Output the [x, y] coordinate of the center of the cell containing the given text.  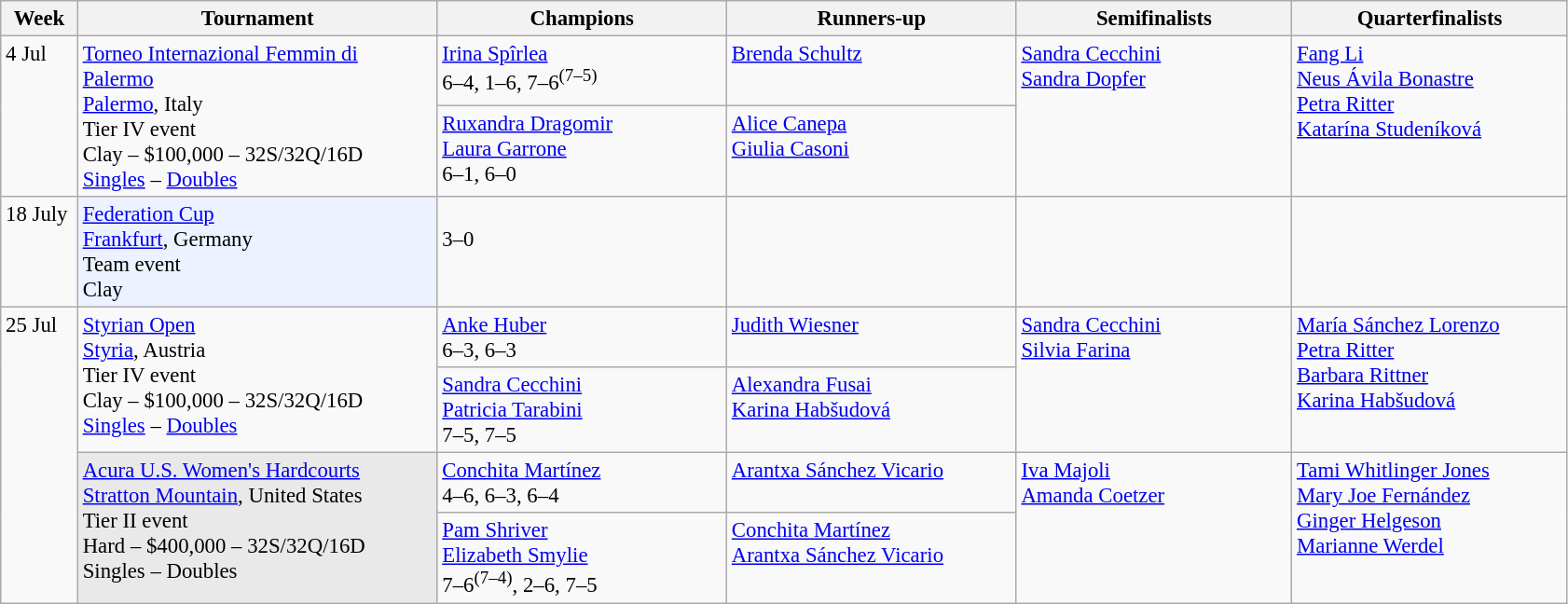
Acura U.S. Women's Hardcourts Stratton Mountain, United StatesTier II eventHard – $400,000 – 32S/32Q/16D Singles – Doubles [257, 528]
Brenda Schultz [873, 71]
Alice Canepa Giulia Casoni [873, 151]
Federation CupFrankfurt, GermanyTeam eventClay [257, 252]
Anke Huber6–3, 6–3 [582, 337]
3–0 [582, 252]
Champions [582, 19]
Sandra Cecchini Patricia Tarabini 7–5, 7–5 [582, 410]
Tami Whitlinger Jones Mary Joe Fernández Ginger Helgeson Marianne Werdel [1430, 528]
Week [39, 19]
Iva Majoli Amanda Coetzer [1154, 528]
4 Jul [39, 117]
Pam Shriver Elizabeth Smylie 7–6(7–4), 2–6, 7–5 [582, 557]
María Sánchez Lorenzo Petra Ritter Barbara Rittner Karina Habšudová [1430, 380]
Conchita Martínez Arantxa Sánchez Vicario [873, 557]
Sandra Cecchini Silvia Farina [1154, 380]
Fang Li Neus Ávila Bonastre Petra Ritter Katarína Studeníková [1430, 117]
Torneo Internazional Femmin di Palermo Palermo, ItalyTier IV eventClay – $100,000 – 32S/32Q/16D Singles – Doubles [257, 117]
Alexandra Fusai Karina Habšudová [873, 410]
Conchita Martínez4–6, 6–3, 6–4 [582, 483]
Ruxandra Dragomir Laura Garrone 6–1, 6–0 [582, 151]
Runners-up [873, 19]
Arantxa Sánchez Vicario [873, 483]
Quarterfinalists [1430, 19]
Tournament [257, 19]
18 July [39, 252]
Sandra Cecchini Sandra Dopfer [1154, 117]
Styrian Open Styria, AustriaTier IV eventClay – $100,000 – 32S/32Q/16D Singles – Doubles [257, 380]
Irina Spîrlea6–4, 1–6, 7–6(7–5) [582, 71]
25 Jul [39, 455]
Semifinalists [1154, 19]
Judith Wiesner [873, 337]
